Output the [X, Y] coordinate of the center of the cell containing the given text.  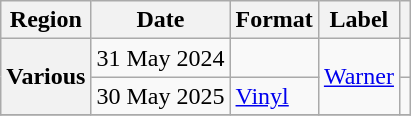
Format [274, 20]
Warner [358, 77]
31 May 2024 [160, 58]
Vinyl [274, 96]
Label [358, 20]
Date [160, 20]
Region [46, 20]
30 May 2025 [160, 96]
Various [46, 77]
